Search for the cell housing the specified text and yield its (X, Y) center coordinate. 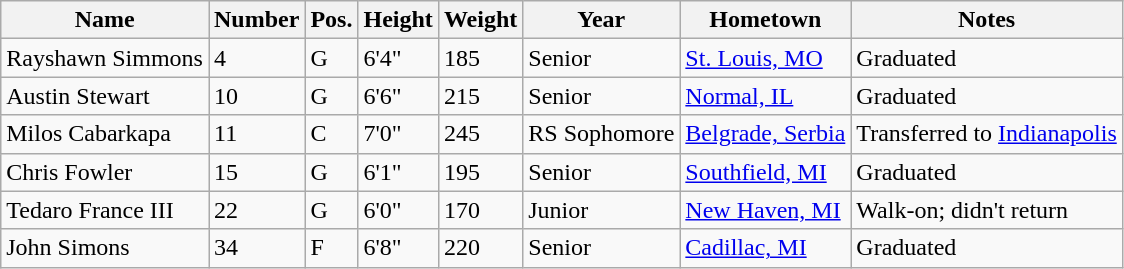
7'0" (398, 134)
Milos Cabarkapa (105, 134)
Notes (986, 20)
New Haven, MI (766, 210)
F (332, 248)
195 (480, 172)
Normal, IL (766, 96)
4 (256, 58)
6'1" (398, 172)
15 (256, 172)
John Simons (105, 248)
Number (256, 20)
Rayshawn Simmons (105, 58)
245 (480, 134)
6'4" (398, 58)
Tedaro France III (105, 210)
215 (480, 96)
Cadillac, MI (766, 248)
Name (105, 20)
Southfield, MI (766, 172)
Chris Fowler (105, 172)
Pos. (332, 20)
22 (256, 210)
6'8" (398, 248)
RS Sophomore (602, 134)
Austin Stewart (105, 96)
Walk-on; didn't return (986, 210)
Year (602, 20)
6'0" (398, 210)
Weight (480, 20)
6'6" (398, 96)
Transferred to Indianapolis (986, 134)
C (332, 134)
St. Louis, MO (766, 58)
Belgrade, Serbia (766, 134)
34 (256, 248)
185 (480, 58)
Hometown (766, 20)
Height (398, 20)
Junior (602, 210)
220 (480, 248)
10 (256, 96)
170 (480, 210)
11 (256, 134)
